Scan for the cell matching the given text and deliver its [X, Y] coordinate at center. 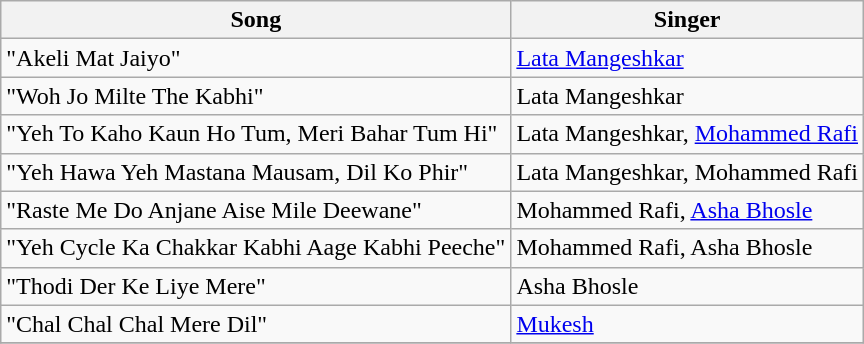
Song [256, 20]
"Raste Me Do Anjane Aise Mile Deewane" [256, 210]
"Yeh Cycle Ka Chakkar Kabhi Aage Kabhi Peeche" [256, 248]
Mukesh [688, 324]
"Yeh To Kaho Kaun Ho Tum, Meri Bahar Tum Hi" [256, 134]
"Woh Jo Milte The Kabhi" [256, 96]
"Chal Chal Chal Mere Dil" [256, 324]
"Thodi Der Ke Liye Mere" [256, 286]
"Akeli Mat Jaiyo" [256, 58]
Asha Bhosle [688, 286]
"Yeh Hawa Yeh Mastana Mausam, Dil Ko Phir" [256, 172]
Singer [688, 20]
